Capture the cell that displays the provided text and extract its [X, Y] central coordinate. 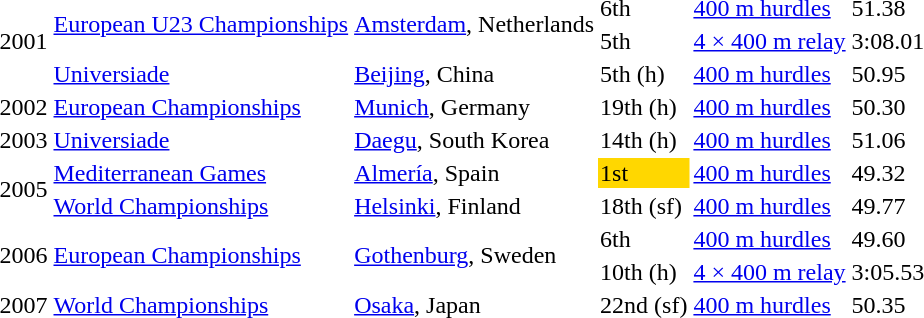
6th [644, 239]
Mediterranean Games [201, 173]
Helsinki, Finland [474, 206]
Munich, Germany [474, 107]
19th (h) [644, 107]
10th (h) [644, 272]
Gothenburg, Sweden [474, 256]
Beijing, China [474, 74]
5th (h) [644, 74]
18th (sf) [644, 206]
14th (h) [644, 140]
Daegu, South Korea [474, 140]
5th [644, 41]
Almería, Spain [474, 173]
World Championships [201, 206]
1st [644, 173]
